Determine the (x, y) coordinate at the center of the cell enclosing the given text.  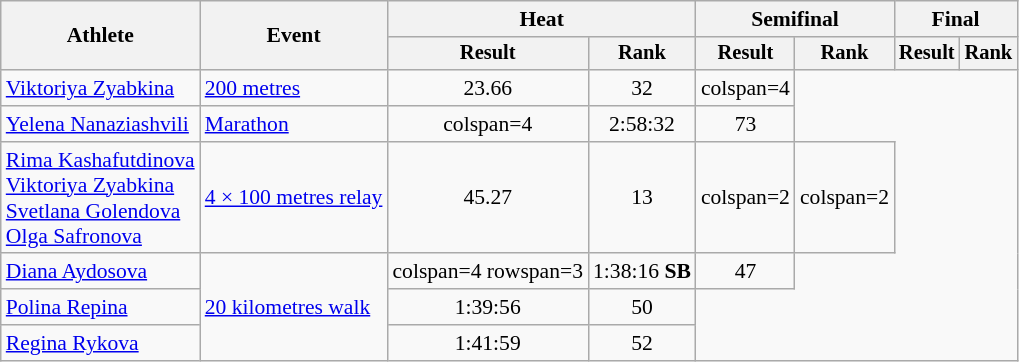
1:38:16 SB (642, 272)
Heat (541, 19)
Yelena Nanaziashvili (100, 124)
2:58:32 (642, 124)
20 kilometres walk (294, 308)
colspan=4 rowspan=3 (488, 272)
Semifinal (795, 19)
13 (642, 198)
Polina Repina (100, 307)
1:39:56 (488, 307)
23.66 (488, 88)
45.27 (488, 198)
32 (642, 88)
Viktoriya Zyabkina (100, 88)
Event (294, 36)
Diana Aydosova (100, 272)
1:41:59 (488, 343)
47 (746, 272)
4 × 100 metres relay (294, 198)
50 (642, 307)
Regina Rykova (100, 343)
52 (642, 343)
Rima KashafutdinovaViktoriya ZyabkinaSvetlana GolendovaOlga Safronova (100, 198)
Athlete (100, 36)
200 metres (294, 88)
Marathon (294, 124)
Final (956, 19)
73 (746, 124)
